Find where the given text appears and provide that cell's center as [x, y] coordinate. 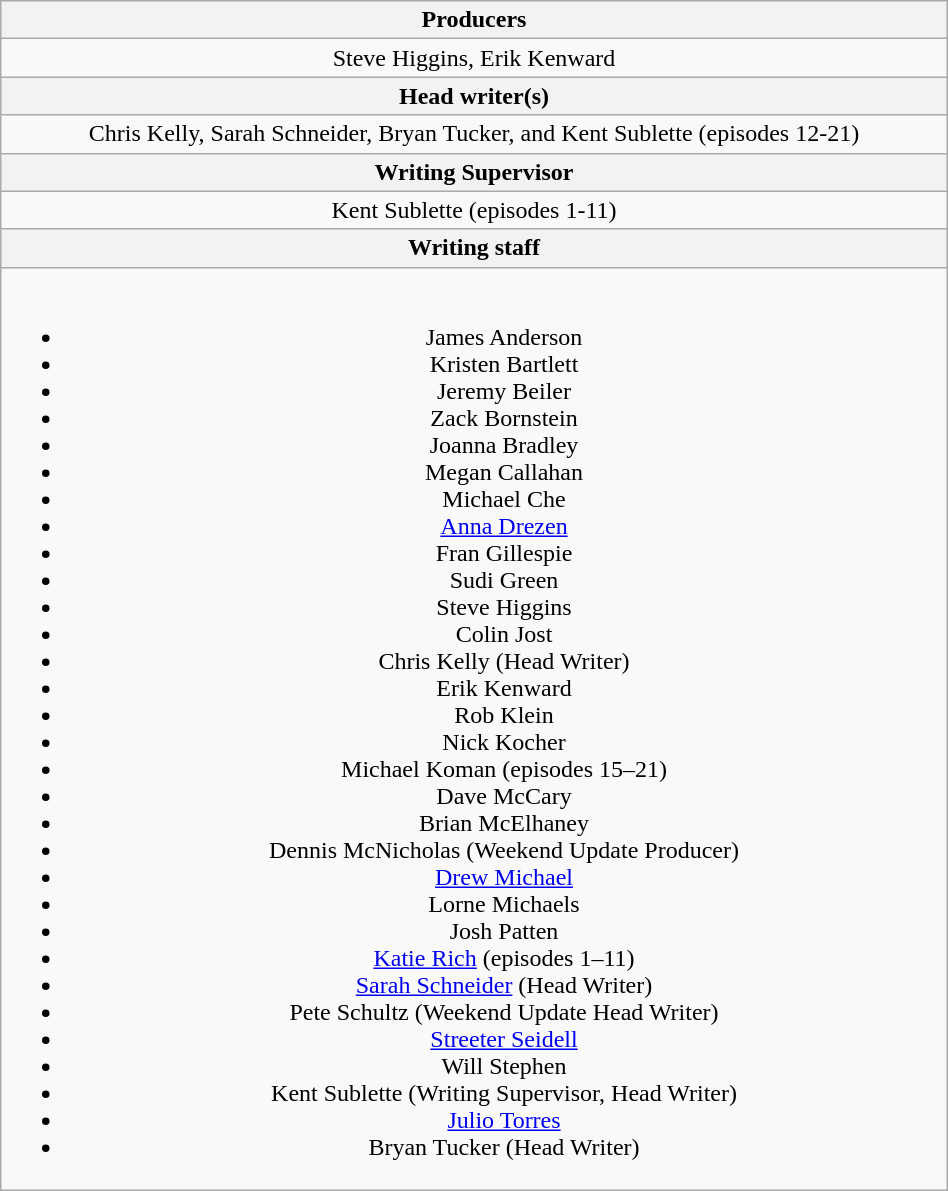
Producers [474, 20]
Steve Higgins, Erik Kenward [474, 58]
Head writer(s) [474, 96]
Kent Sublette (episodes 1-11) [474, 210]
Writing staff [474, 248]
Chris Kelly, Sarah Schneider, Bryan Tucker, and Kent Sublette (episodes 12-21) [474, 134]
Writing Supervisor [474, 172]
